Pinpoint the cell where the given text exists, returning its (X, Y) midpoint coordinate. 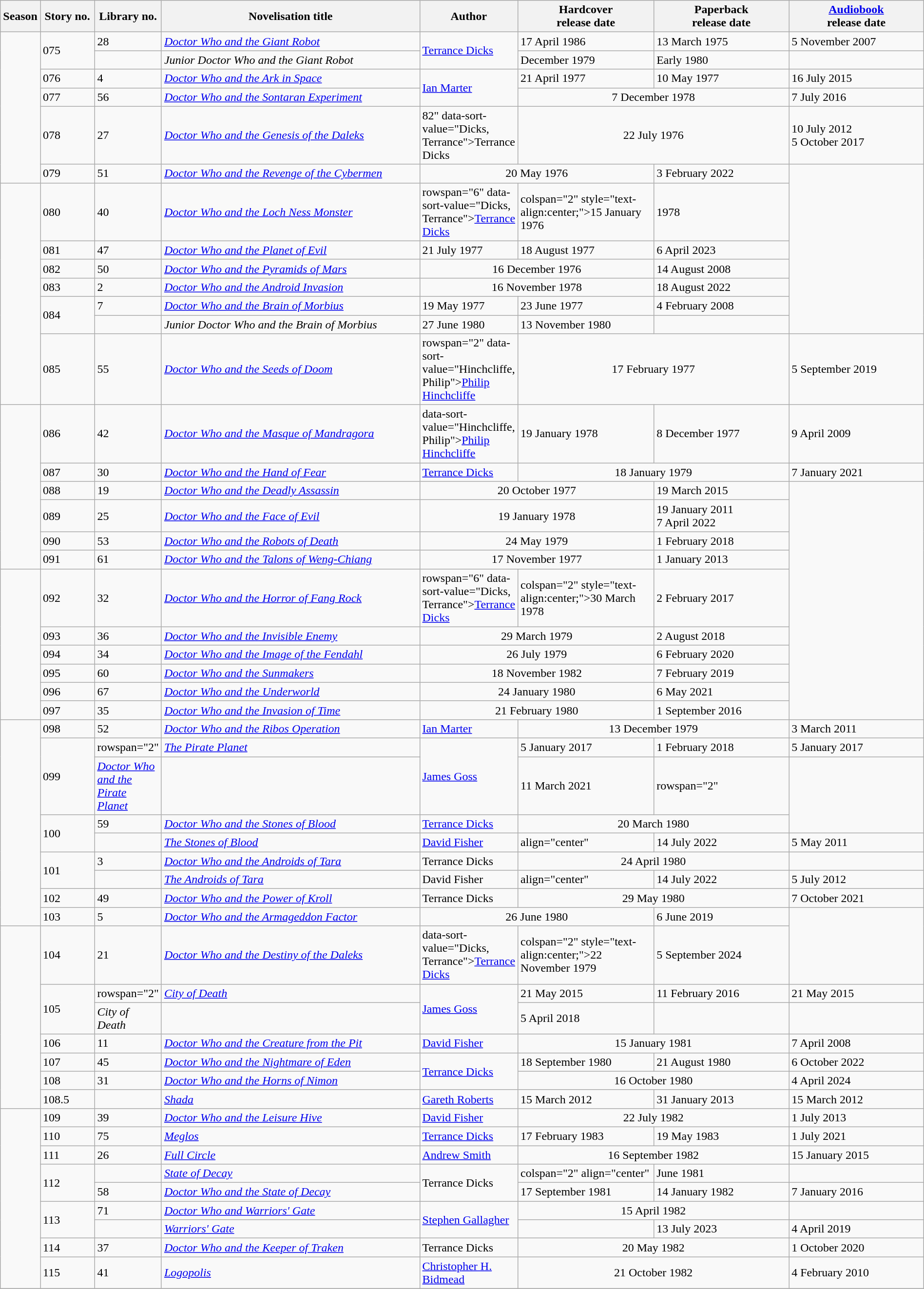
30 (128, 472)
Paperback release date (721, 17)
7 April 2008 (857, 1043)
21 April 1977 (586, 78)
079 (67, 173)
Doctor Who and the Ark in Space (290, 78)
27 (128, 135)
075 (67, 51)
Doctor Who and the Invasion of Time (290, 710)
Doctor Who and the Deadly Assassin (290, 491)
Doctor Who and the Leisure Hive (290, 1117)
67 (128, 692)
Shada (290, 1099)
15 January 2015 (857, 1154)
13 March 1975 (721, 41)
Hardcover release date (586, 17)
35 (128, 710)
3 March 2011 (857, 729)
18 November 1982 (537, 673)
Doctor Who and the Power of Kroll (290, 898)
1 September 2016 (721, 710)
Doctor Who and the Creature from the Pit (290, 1043)
7 January 2021 (857, 472)
11 February 2016 (721, 993)
Early 1980 (721, 60)
19 (128, 491)
17 November 1977 (537, 559)
25 (128, 516)
9 April 2009 (857, 434)
Andrew Smith (469, 1154)
Doctor Who and the Masque of Mandragora (290, 434)
086 (67, 434)
097 (67, 710)
104 (67, 955)
4 February 2010 (857, 1273)
Doctor Who and the Stones of Blood (290, 824)
22 July 1982 (654, 1117)
7 January 2016 (857, 1192)
16 September 1982 (654, 1154)
Doctor Who and the Revenge of the Cybermen (290, 173)
December 1979 (586, 60)
Doctor Who and the Face of Evil (290, 516)
109 (67, 1117)
51 (128, 173)
6 May 2021 (721, 692)
099 (67, 776)
101 (67, 870)
6 April 2023 (721, 250)
Doctor Who and the Hand of Fear (290, 472)
115 (67, 1273)
2 (128, 287)
093 (67, 636)
084 (67, 315)
Junior Doctor Who and the Brain of Morbius (290, 324)
21 August 1980 (721, 1062)
Doctor Who and the Android Invasion (290, 287)
47 (128, 250)
31 January 2013 (721, 1099)
Doctor Who and the Image of the Fendahl (290, 654)
Audiobook release date (857, 17)
095 (67, 673)
32 (128, 597)
Doctor Who and the Sontaran Experiment (290, 97)
20 October 1977 (537, 491)
085 (67, 369)
3 (128, 861)
5 April 2018 (586, 1019)
14 January 1982 (721, 1192)
The Stones of Blood (290, 843)
1 January 2013 (721, 559)
088 (67, 491)
078 (67, 135)
Doctor Who and Warriors' Gate (290, 1211)
076 (67, 78)
29 May 1980 (654, 898)
11 March 2021 (586, 786)
3 February 2022 (721, 173)
Doctor Who and the Pirate Planet (128, 786)
colspan="2" style="text-align:center;">30 March 1978 (586, 597)
colspan="2" style="text-align:center;">22 November 1979 (586, 955)
18 August 2022 (721, 287)
Doctor Who and the Keeper of Traken (290, 1248)
rowspan="2" data-sort-value="Hinchcliffe, Philip">Philip Hinchcliffe (469, 369)
16 December 1976 (537, 269)
colspan="2" style="text-align:center;">15 January 1976 (586, 212)
7 October 2021 (857, 898)
Library no. (128, 17)
26 June 1980 (537, 917)
Doctor Who and the Robots of Death (290, 541)
Author (469, 17)
36 (128, 636)
6 June 2019 (721, 917)
17 February 1977 (654, 369)
5 July 2012 (857, 880)
55 (128, 369)
71 (128, 1211)
56 (128, 97)
75 (128, 1136)
29 March 1979 (537, 636)
114 (67, 1248)
Meglos (290, 1136)
2 August 2018 (721, 636)
Doctor Who and the Giant Robot (290, 41)
096 (67, 692)
Doctor Who and the Invisible Enemy (290, 636)
58 (128, 1192)
20 March 1980 (654, 824)
Doctor Who and the Pyramids of Mars (290, 269)
Doctor Who and the Loch Ness Monster (290, 212)
Doctor Who and the Horror of Fang Rock (290, 597)
10 July 2012 5 October 2017 (857, 135)
5 (128, 917)
Doctor Who and the Ribos Operation (290, 729)
107 (67, 1062)
17 April 1986 (586, 41)
6 February 2020 (721, 654)
5 September 2024 (721, 955)
4 April 2024 (857, 1080)
The Androids of Tara (290, 880)
60 (128, 673)
7 December 1978 (654, 97)
21 February 1980 (537, 710)
24 January 1980 (537, 692)
4 April 2019 (857, 1229)
19 May 1977 (469, 306)
5 November 2007 (857, 41)
16 July 2015 (857, 78)
083 (67, 287)
17 February 1983 (586, 1136)
39 (128, 1117)
19 March 2015 (721, 491)
13 November 1980 (586, 324)
19 May 1983 (721, 1136)
106 (67, 1043)
34 (128, 654)
27 June 1980 (469, 324)
42 (128, 434)
Doctor Who and the Seeds of Doom (290, 369)
24 April 1980 (654, 861)
Doctor Who and the Brain of Morbius (290, 306)
June 1981 (721, 1174)
State of Decay (290, 1174)
091 (67, 559)
18 September 1980 (586, 1062)
data-sort-value="Dicks, Terrance">Terrance Dicks (469, 955)
105 (67, 1009)
092 (67, 597)
40 (128, 212)
41 (128, 1273)
5 May 2011 (857, 843)
Doctor Who and the Androids of Tara (290, 861)
colspan="2" align="center" (586, 1174)
11 (128, 1043)
45 (128, 1062)
20 May 1982 (654, 1248)
081 (67, 250)
108 (67, 1080)
53 (128, 541)
Doctor Who and the Sunmakers (290, 673)
103 (67, 917)
20 May 1976 (537, 173)
090 (67, 541)
52 (128, 729)
23 June 1977 (586, 306)
Logopolis (290, 1273)
Doctor Who and the Destiny of the Daleks (290, 955)
50 (128, 269)
Junior Doctor Who and the Giant Robot (290, 60)
Doctor Who and the Genesis of the Daleks (290, 135)
49 (128, 898)
data-sort-value="Hinchcliffe, Philip">Philip Hinchcliffe (469, 434)
7 (128, 306)
Doctor Who and the Horns of Nimon (290, 1080)
Gareth Roberts (469, 1099)
Stephen Gallagher (469, 1220)
7 July 2016 (857, 97)
13 July 2023 (721, 1229)
16 November 1978 (537, 287)
5 September 2019 (857, 369)
24 May 1979 (537, 541)
7 February 2019 (721, 673)
111 (67, 1154)
21 July 1977 (469, 250)
28 (128, 41)
Doctor Who and the State of Decay (290, 1192)
18 August 1977 (586, 250)
37 (128, 1248)
15 April 1982 (654, 1211)
100 (67, 833)
4 February 2008 (721, 306)
Christopher H. Bidmead (469, 1273)
13 December 1979 (654, 729)
26 July 1979 (537, 654)
10 May 1977 (721, 78)
087 (67, 472)
26 (128, 1154)
Full Circle (290, 1154)
The Pirate Planet (290, 747)
098 (67, 729)
1978 (721, 212)
Doctor Who and the Talons of Weng-Chiang (290, 559)
8 December 1977 (721, 434)
21 (128, 955)
31 (128, 1080)
108.5 (67, 1099)
16 October 1980 (654, 1080)
Doctor Who and the Planet of Evil (290, 250)
22 July 1976 (654, 135)
102 (67, 898)
15 January 1981 (654, 1043)
082 (67, 269)
080 (67, 212)
110 (67, 1136)
4 (128, 78)
089 (67, 516)
61 (128, 559)
Novelisation title (290, 17)
14 August 2008 (721, 269)
Doctor Who and the Armageddon Factor (290, 917)
82" data-sort-value="Dicks, Terrance">Terrance Dicks (469, 135)
59 (128, 824)
18 January 1979 (654, 472)
113 (67, 1220)
Doctor Who and the Nightmare of Eden (290, 1062)
19 January 2011 7 April 2022 (721, 516)
Warriors' Gate (290, 1229)
2 February 2017 (721, 597)
6 October 2022 (857, 1062)
1 July 2013 (857, 1117)
1 October 2020 (857, 1248)
17 September 1981 (586, 1192)
112 (67, 1183)
Story no. (67, 17)
Doctor Who and the Underworld (290, 692)
1 July 2021 (857, 1136)
094 (67, 654)
077 (67, 97)
21 October 1982 (654, 1273)
Season (20, 17)
